Pinpoint the cell where the given text exists, returning its [x, y] midpoint coordinate. 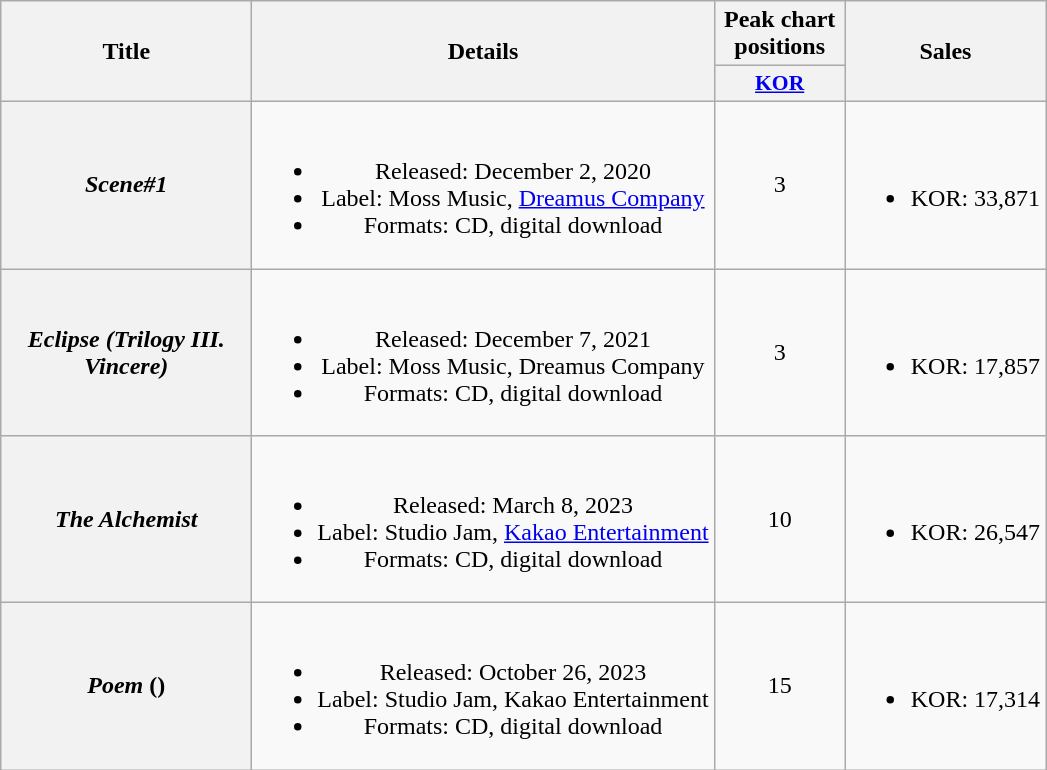
Title [126, 52]
The Alchemist [126, 520]
Details [483, 52]
Released: October 26, 2023Label: Studio Jam, Kakao EntertainmentFormats: CD, digital download [483, 686]
KOR: 33,871 [945, 184]
Released: December 7, 2021Label: Moss Music, Dreamus CompanyFormats: CD, digital download [483, 352]
KOR: 17,314 [945, 686]
Released: December 2, 2020Label: Moss Music, Dreamus CompanyFormats: CD, digital download [483, 184]
KOR: 26,547 [945, 520]
Poem () [126, 686]
Sales [945, 52]
Released: March 8, 2023Label: Studio Jam, Kakao EntertainmentFormats: CD, digital download [483, 520]
KOR [780, 84]
Eclipse (Trilogy III. Vincere) [126, 352]
15 [780, 686]
10 [780, 520]
KOR: 17,857 [945, 352]
Peak chart positions [780, 34]
Scene#1 [126, 184]
